Scan for the cell matching the given text and deliver its [X, Y] coordinate at center. 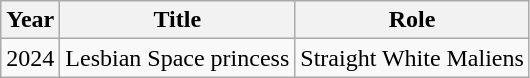
Straight White Maliens [412, 58]
Lesbian Space princess [178, 58]
2024 [30, 58]
Title [178, 20]
Year [30, 20]
Role [412, 20]
